Extract the [X, Y] coordinate from the center of the cell holding the provided text.  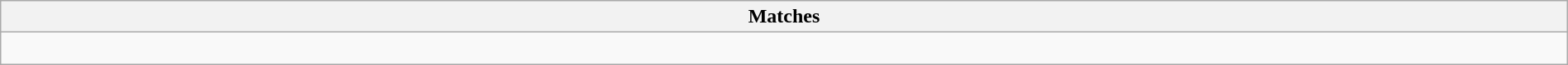
Matches [784, 17]
